Return the (X, Y) coordinate for the center point of the cell that contains the specified text.  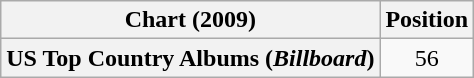
Chart (2009) (190, 20)
56 (427, 58)
US Top Country Albums (Billboard) (190, 58)
Position (427, 20)
